Capture the cell that displays the provided text and extract its (X, Y) central coordinate. 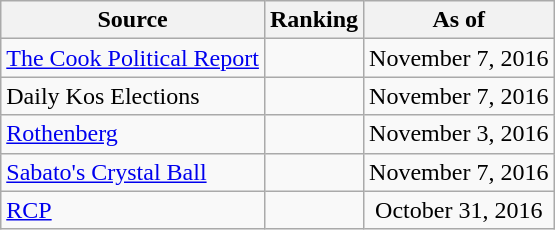
Ranking (314, 20)
RCP (133, 210)
Source (133, 20)
As of (459, 20)
Rothenberg (133, 134)
November 3, 2016 (459, 134)
October 31, 2016 (459, 210)
The Cook Political Report (133, 58)
Sabato's Crystal Ball (133, 172)
Daily Kos Elections (133, 96)
